Output the (x, y) coordinate of the center of the cell containing the given text.  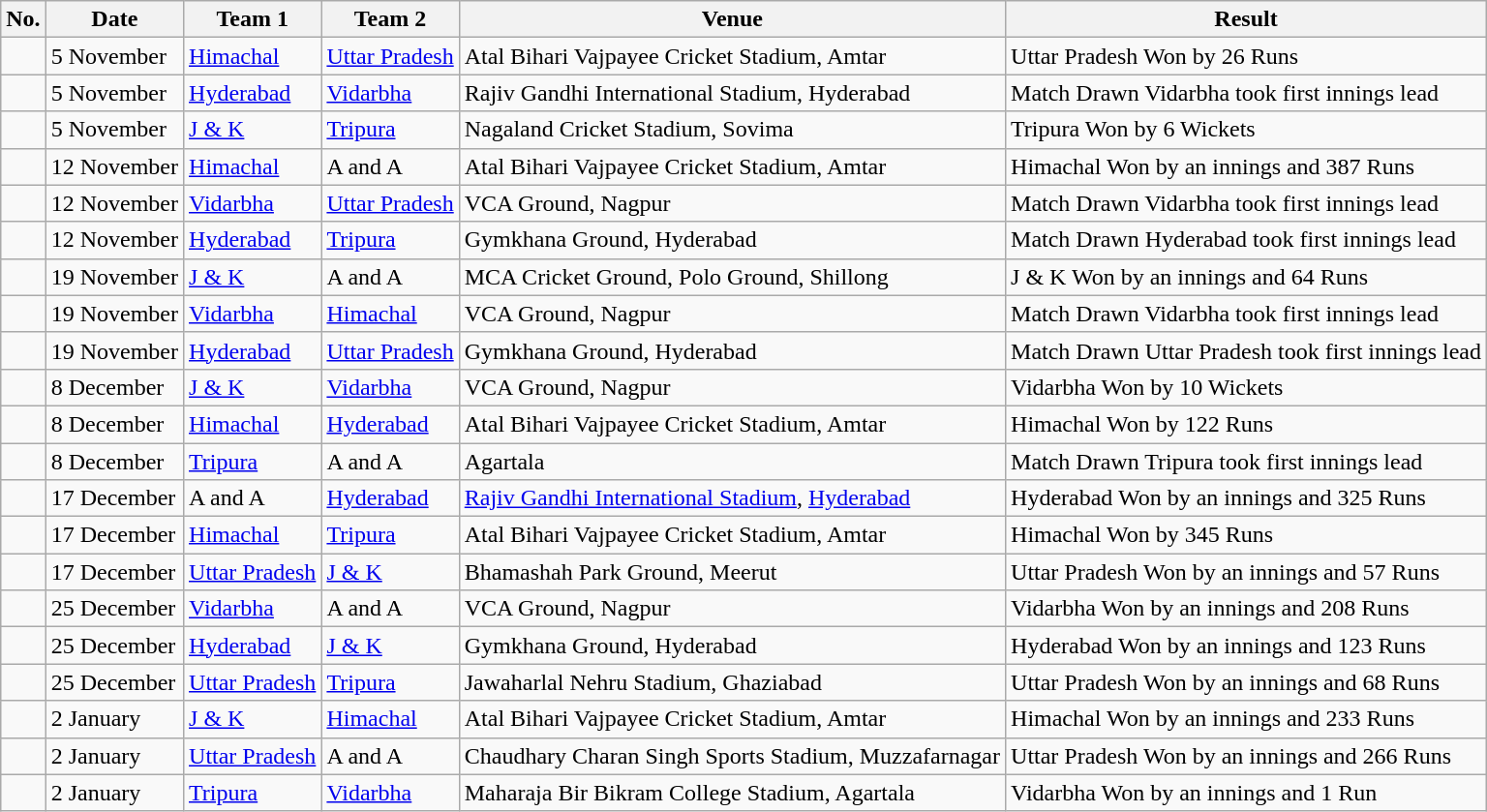
Venue (732, 19)
Himachal Won by an innings and 387 Runs (1247, 166)
MCA Cricket Ground, Polo Ground, Shillong (732, 277)
Match Drawn Hyderabad took first innings lead (1247, 240)
Himachal Won by 122 Runs (1247, 424)
Hyderabad Won by an innings and 123 Runs (1247, 646)
Team 2 (390, 19)
Uttar Pradesh Won by an innings and 266 Runs (1247, 756)
Vidarbha Won by an innings and 208 Runs (1247, 609)
Tripura Won by 6 Wickets (1247, 130)
Team 1 (253, 19)
Jawaharlal Nehru Stadium, Ghaziabad (732, 682)
Uttar Pradesh Won by an innings and 68 Runs (1247, 682)
Bhamashah Park Ground, Meerut (732, 572)
Vidarbha Won by 10 Wickets (1247, 387)
Match Drawn Uttar Pradesh took first innings lead (1247, 350)
Uttar Pradesh Won by 26 Runs (1247, 56)
Hyderabad Won by an innings and 325 Runs (1247, 498)
Vidarbha Won by an innings and 1 Run (1247, 793)
Maharaja Bir Bikram College Stadium, Agartala (732, 793)
Match Drawn Tripura took first innings lead (1247, 462)
Himachal Won by an innings and 233 Runs (1247, 719)
Date (114, 19)
Nagaland Cricket Stadium, Sovima (732, 130)
Result (1247, 19)
Agartala (732, 462)
No. (23, 19)
Uttar Pradesh Won by an innings and 57 Runs (1247, 572)
J & K Won by an innings and 64 Runs (1247, 277)
Himachal Won by 345 Runs (1247, 535)
Chaudhary Charan Singh Sports Stadium, Muzzafarnagar (732, 756)
